Search for the cell housing the specified text and yield its (x, y) center coordinate. 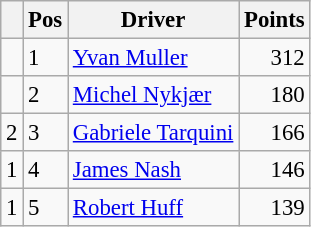
Points (274, 20)
3 (46, 133)
Yvan Muller (154, 58)
312 (274, 58)
166 (274, 133)
4 (46, 170)
5 (46, 208)
Pos (46, 20)
James Nash (154, 170)
Gabriele Tarquini (154, 133)
180 (274, 95)
Driver (154, 20)
Robert Huff (154, 208)
Michel Nykjær (154, 95)
139 (274, 208)
146 (274, 170)
